Capture the cell that displays the provided text and extract its [X, Y] central coordinate. 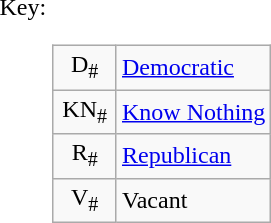
Vacant [193, 200]
Democratic [193, 67]
Know Nothing [193, 112]
KN# [85, 112]
R# [85, 156]
D# [85, 67]
V# [85, 200]
Republican [193, 156]
